Locate the cell with the specified text and output its [x, y] center coordinate. 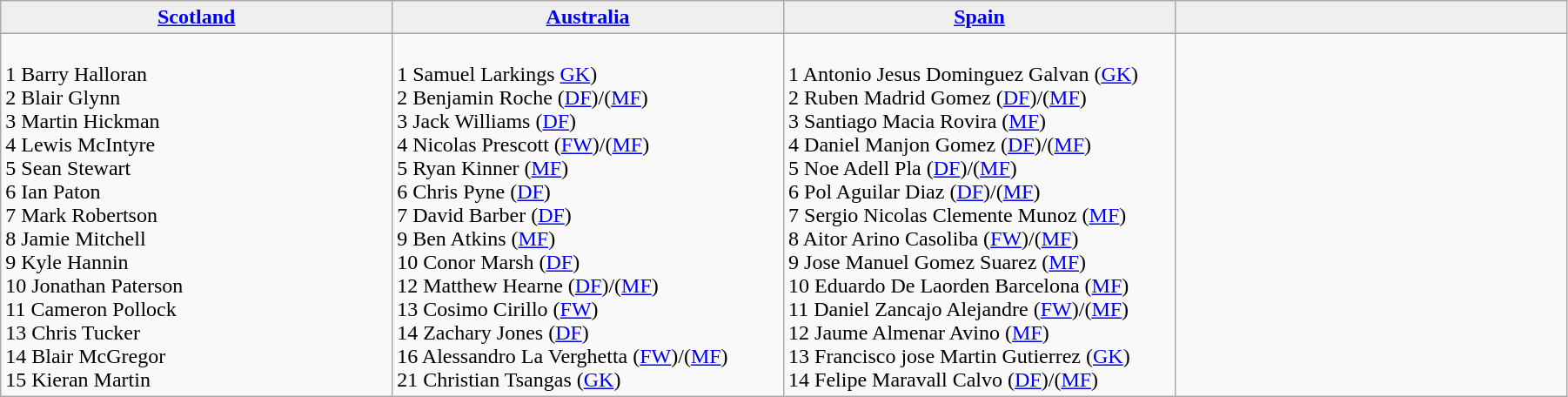
Scotland [197, 17]
Australia [588, 17]
Spain [980, 17]
